Scan for the cell matching the given text and deliver its [x, y] coordinate at center. 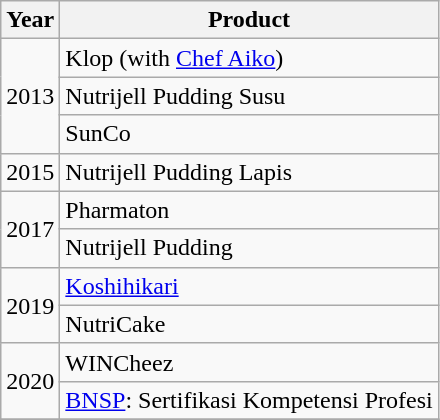
NutriCake [249, 324]
Pharmaton [249, 210]
Koshihikari [249, 286]
2013 [30, 96]
Klop (with Chef Aiko) [249, 58]
2020 [30, 381]
2015 [30, 172]
2017 [30, 229]
WINCheez [249, 362]
Nutrijell Pudding Susu [249, 96]
Nutrijell Pudding Lapis [249, 172]
Year [30, 20]
SunCo [249, 134]
2019 [30, 305]
BNSP: Sertifikasi Kompetensi Profesi [249, 400]
Product [249, 20]
Nutrijell Pudding [249, 248]
